Output the (X, Y) coordinate of the center of the cell containing the given text.  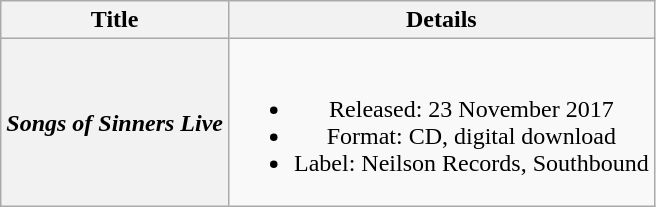
Songs of Sinners Live (115, 122)
Details (442, 20)
Title (115, 20)
Released: 23 November 2017Format: CD, digital downloadLabel: Neilson Records, Southbound (442, 122)
